Pinpoint the cell where the given text exists, returning its [X, Y] midpoint coordinate. 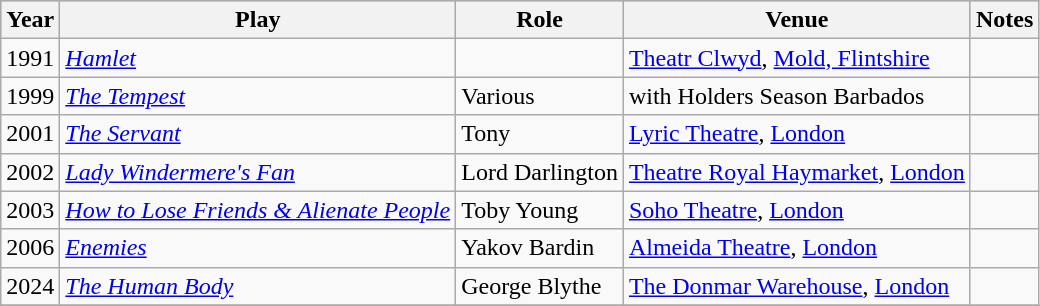
Tony [540, 134]
Lady Windermere's Fan [258, 172]
The Donmar Warehouse, London [796, 286]
Yakov Bardin [540, 248]
2024 [30, 286]
Almeida Theatre, London [796, 248]
The Human Body [258, 286]
The Servant [258, 134]
How to Lose Friends & Alienate People [258, 210]
Enemies [258, 248]
Hamlet [258, 58]
Year [30, 20]
Theatre Royal Haymarket, London [796, 172]
1999 [30, 96]
George Blythe [540, 286]
2002 [30, 172]
2001 [30, 134]
Lyric Theatre, London [796, 134]
Various [540, 96]
Toby Young [540, 210]
2003 [30, 210]
Role [540, 20]
Soho Theatre, London [796, 210]
1991 [30, 58]
Theatr Clwyd, Mold, Flintshire [796, 58]
Notes [1004, 20]
Venue [796, 20]
Lord Darlington [540, 172]
with Holders Season Barbados [796, 96]
Play [258, 20]
The Tempest [258, 96]
2006 [30, 248]
